Extract the (x, y) coordinate from the center of the cell holding the provided text.  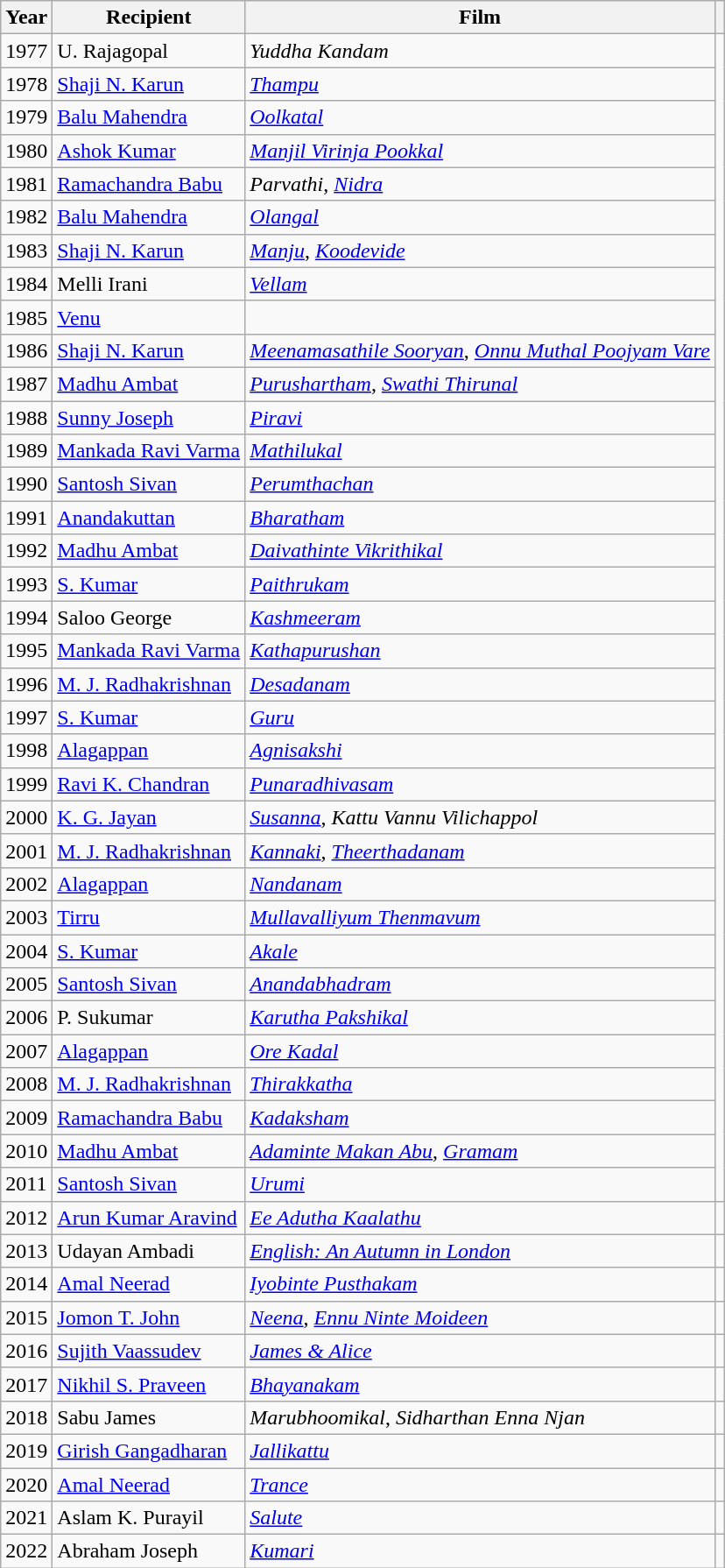
Marubhoomikal, Sidharthan Enna Njan (480, 1417)
Aslam K. Purayil (149, 1518)
Daivathinte Vikrithikal (480, 551)
2009 (26, 1118)
2012 (26, 1218)
Ore Kadal (480, 1051)
Trance (480, 1485)
Ee Adutha Kaalathu (480, 1218)
Anandabhadram (480, 985)
K. G. Jayan (149, 817)
1987 (26, 384)
2006 (26, 1018)
1995 (26, 651)
1993 (26, 584)
1998 (26, 751)
Sunny Joseph (149, 418)
Guru (480, 717)
Sujith Vaassudev (149, 1351)
Bhayanakam (480, 1384)
Thampu (480, 84)
Jomon T. John (149, 1317)
Nikhil S. Praveen (149, 1384)
Kathapurushan (480, 651)
2017 (26, 1384)
Karutha Pakshikal (480, 1018)
2016 (26, 1351)
Nandanam (480, 884)
Meenamasathile Sooryan, Onnu Muthal Poojyam Vare (480, 350)
1979 (26, 117)
Susanna, Kattu Vannu Vilichappol (480, 817)
2019 (26, 1451)
Kannaki, Theerthadanam (480, 851)
1996 (26, 684)
2008 (26, 1084)
1981 (26, 184)
Ashok Kumar (149, 151)
2010 (26, 1151)
U. Rajagopal (149, 51)
1986 (26, 350)
Ravi K. Chandran (149, 784)
Bharatham (480, 518)
Punaradhivasam (480, 784)
Kashmeeram (480, 618)
1992 (26, 551)
2013 (26, 1251)
Girish Gangadharan (149, 1451)
Venu (149, 317)
2002 (26, 884)
2005 (26, 985)
2001 (26, 851)
1983 (26, 251)
2018 (26, 1417)
1988 (26, 418)
Mullavalliyum Thenmavum (480, 917)
Agnisakshi (480, 751)
Neena, Ennu Ninte Moideen (480, 1317)
1989 (26, 451)
2003 (26, 917)
Manju, Koodevide (480, 251)
Adaminte Makan Abu, Gramam (480, 1151)
Arun Kumar Aravind (149, 1218)
Year (26, 18)
James & Alice (480, 1351)
Perumthachan (480, 484)
Salute (480, 1518)
1994 (26, 618)
1978 (26, 84)
1997 (26, 717)
Paithrukam (480, 584)
Kadaksham (480, 1118)
1984 (26, 284)
English: An Autumn in London (480, 1251)
Parvathi, Nidra (480, 184)
Akale (480, 950)
Anandakuttan (149, 518)
Olangal (480, 217)
Piravi (480, 418)
1991 (26, 518)
Kumari (480, 1551)
2020 (26, 1485)
Sabu James (149, 1417)
Mathilukal (480, 451)
1977 (26, 51)
1985 (26, 317)
2000 (26, 817)
Tirru (149, 917)
Manjil Virinja Pookkal (480, 151)
Recipient (149, 18)
2011 (26, 1184)
Jallikattu (480, 1451)
2004 (26, 950)
P. Sukumar (149, 1018)
1990 (26, 484)
Purushartham, Swathi Thirunal (480, 384)
Melli Irani (149, 284)
Film (480, 18)
Iyobinte Pusthakam (480, 1284)
2015 (26, 1317)
Desadanam (480, 684)
Yuddha Kandam (480, 51)
Vellam (480, 284)
Udayan Ambadi (149, 1251)
Thirakkatha (480, 1084)
2022 (26, 1551)
Urumi (480, 1184)
2014 (26, 1284)
Saloo George (149, 618)
1982 (26, 217)
2021 (26, 1518)
1980 (26, 151)
Abraham Joseph (149, 1551)
1999 (26, 784)
Oolkatal (480, 117)
2007 (26, 1051)
